Detect which cell encompasses the target text, then output its [x, y] center coordinate. 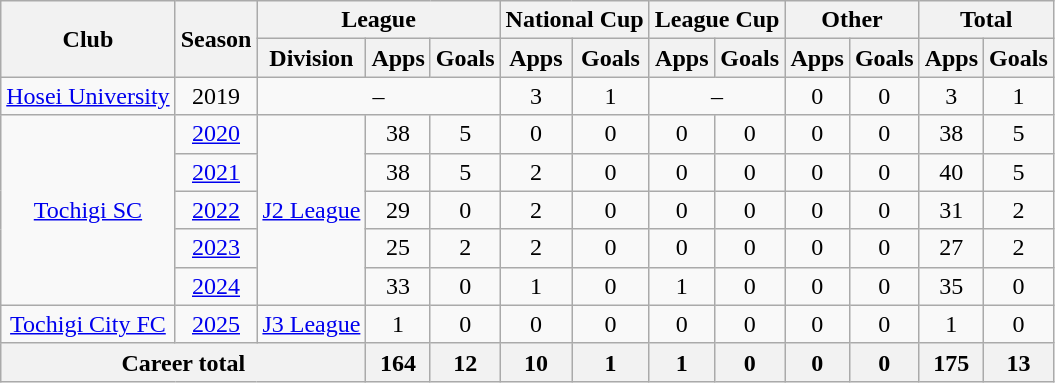
10 [536, 362]
31 [951, 210]
National Cup [574, 20]
Season [216, 39]
2022 [216, 210]
Club [88, 39]
40 [951, 172]
Hosei University [88, 96]
2019 [216, 96]
25 [398, 248]
J2 League [312, 210]
175 [951, 362]
2023 [216, 248]
2024 [216, 286]
Total [986, 20]
29 [398, 210]
League [378, 20]
2020 [216, 134]
2025 [216, 324]
27 [951, 248]
League Cup [717, 20]
J3 League [312, 324]
Career total [184, 362]
12 [465, 362]
Tochigi SC [88, 210]
Division [312, 58]
13 [1019, 362]
35 [951, 286]
Other [852, 20]
2021 [216, 172]
33 [398, 286]
Tochigi City FC [88, 324]
164 [398, 362]
